Extract the [x, y] coordinate from the center of the cell holding the provided text.  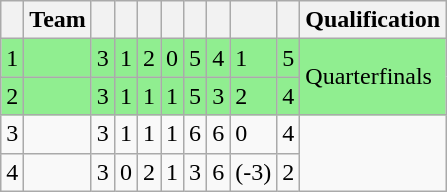
Quarterfinals [373, 77]
(-3) [254, 172]
Team [58, 20]
Qualification [373, 20]
